Find where the given text appears and provide that cell's center as (x, y) coordinate. 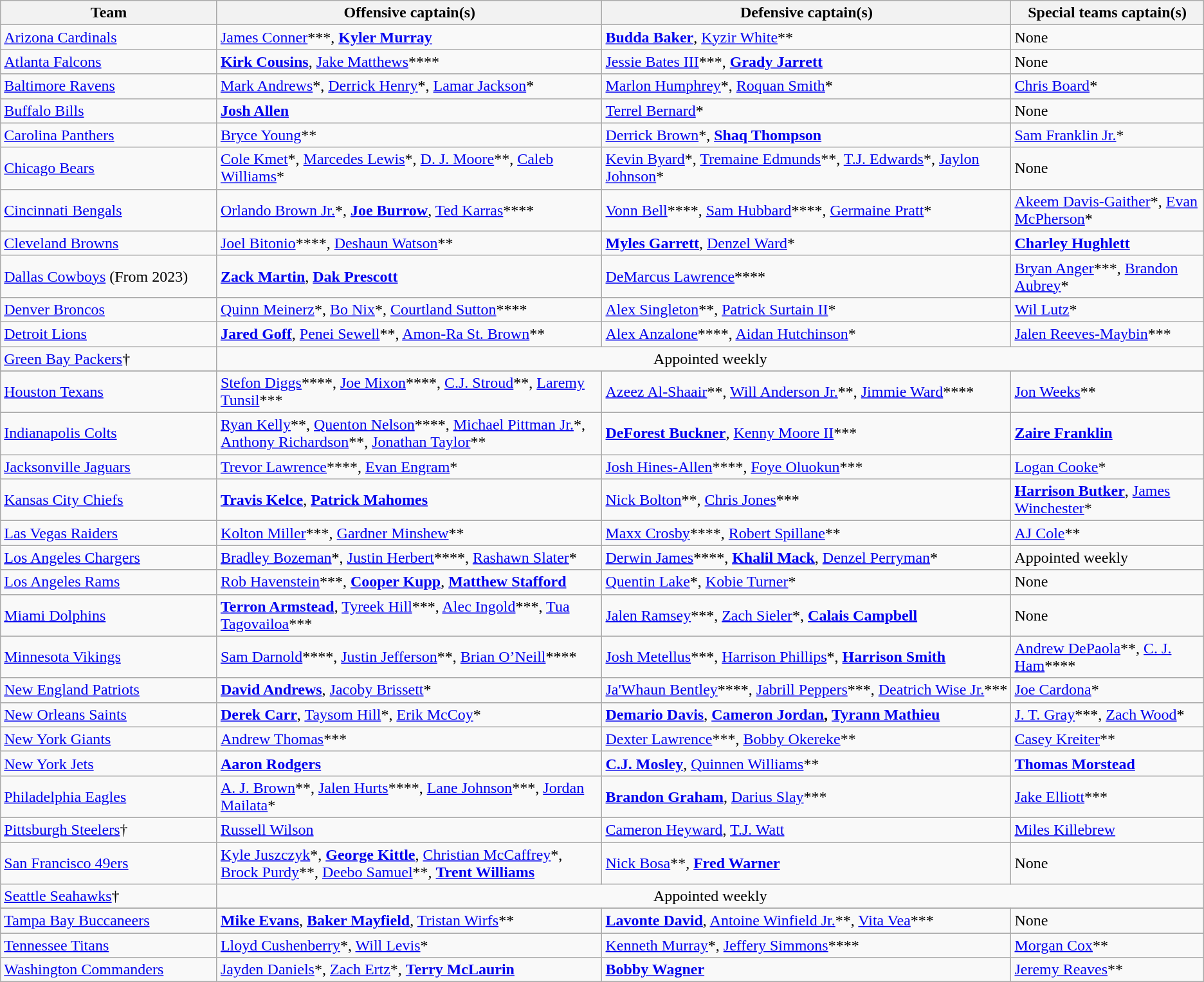
Cleveland Browns (109, 243)
A. J. Brown**, Jalen Hurts****, Lane Johnson***, Jordan Mailata* (409, 796)
Denver Broncos (109, 309)
Nick Bosa**, Fred Warner (807, 863)
Kolton Miller***, Gardner Minshew** (409, 533)
Detroit Lions (109, 334)
Cole Kmet*, Marcedes Lewis*, D. J. Moore**, Caleb Williams* (409, 168)
Trevor Lawrence****, Evan Engram* (409, 467)
Nick Bolton**, Chris Jones*** (807, 500)
Jake Elliott*** (1108, 796)
Cameron Heyward, T.J. Watt (807, 830)
Josh Metellus***, Harrison Phillips*, Harrison Smith (807, 657)
Zack Martin, Dak Prescott (409, 277)
Budda Baker, Kyzir White** (807, 37)
Chris Board* (1108, 86)
New York Giants (109, 739)
Washington Commanders (109, 970)
James Conner***, Kyler Murray (409, 37)
Miami Dolphins (109, 615)
Wil Lutz* (1108, 309)
San Francisco 49ers (109, 863)
Los Angeles Chargers (109, 558)
Bryce Young** (409, 135)
New England Patriots (109, 690)
Team (109, 13)
Indianapolis Colts (109, 433)
Jalen Reeves-Maybin*** (1108, 334)
Brandon Graham, Darius Slay*** (807, 796)
Rob Havenstein***, Cooper Kupp, Matthew Stafford (409, 582)
Arizona Cardinals (109, 37)
David Andrews, Jacoby Brissett* (409, 690)
Travis Kelce, Patrick Mahomes (409, 500)
Russell Wilson (409, 830)
Josh Allen (409, 111)
Quinn Meinerz*, Bo Nix*, Courtland Sutton**** (409, 309)
Minnesota Vikings (109, 657)
Ja'Whaun Bentley****, Jabrill Peppers***, Deatrich Wise Jr.*** (807, 690)
Sam Darnold****, Justin Jefferson**, Brian O’Neill**** (409, 657)
Dallas Cowboys (From 2023) (109, 277)
Mike Evans, Baker Mayfield, Tristan Wirfs** (409, 921)
Green Bay Packers† (109, 358)
Jessie Bates III***, Grady Jarrett (807, 62)
Marlon Humphrey*, Roquan Smith* (807, 86)
Bradley Bozeman*, Justin Herbert****, Rashawn Slater* (409, 558)
Jacksonville Jaguars (109, 467)
Joe Cardona* (1108, 690)
Bryan Anger***, Brandon Aubrey* (1108, 277)
J. T. Gray***, Zach Wood* (1108, 714)
New Orleans Saints (109, 714)
Demario Davis, Cameron Jordan, Tyrann Mathieu (807, 714)
Sam Franklin Jr.* (1108, 135)
Chicago Bears (109, 168)
Kenneth Murray*, Jeffery Simmons**** (807, 945)
Buffalo Bills (109, 111)
Joel Bitonio****, Deshaun Watson** (409, 243)
Tampa Bay Buccaneers (109, 921)
Quentin Lake*, Kobie Turner* (807, 582)
Alex Singleton**, Patrick Surtain II* (807, 309)
Orlando Brown Jr.*, Joe Burrow, Ted Karras**** (409, 210)
Seattle Seahawks† (109, 896)
Cincinnati Bengals (109, 210)
Kyle Juszczyk*, George Kittle, Christian McCaffrey*, Brock Purdy**, Deebo Samuel**, Trent Williams (409, 863)
Lavonte David, Antoine Winfield Jr.**, Vita Vea*** (807, 921)
C.J. Mosley, Quinnen Williams** (807, 763)
Pittsburgh Steelers† (109, 830)
Vonn Bell****, Sam Hubbard****, Germaine Pratt* (807, 210)
Kevin Byard*, Tremaine Edmunds**, T.J. Edwards*, Jaylon Johnson* (807, 168)
Jared Goff, Penei Sewell**, Amon-Ra St. Brown** (409, 334)
Andrew DePaola**, C. J. Ham**** (1108, 657)
Andrew Thomas*** (409, 739)
Special teams captain(s) (1108, 13)
Jayden Daniels*, Zach Ertz*, Terry McLaurin (409, 970)
Aaron Rodgers (409, 763)
Harrison Butker, James Winchester* (1108, 500)
Jon Weeks** (1108, 392)
Morgan Cox** (1108, 945)
Josh Hines-Allen****, Foye Oluokun*** (807, 467)
Los Angeles Rams (109, 582)
Logan Cooke* (1108, 467)
Thomas Morstead (1108, 763)
Philadelphia Eagles (109, 796)
Stefon Diggs****, Joe Mixon****, C.J. Stroud**, Laremy Tunsil*** (409, 392)
Las Vegas Raiders (109, 533)
Azeez Al-Shaair**, Will Anderson Jr.**, Jimmie Ward**** (807, 392)
Maxx Crosby****, Robert Spillane** (807, 533)
Offensive captain(s) (409, 13)
Defensive captain(s) (807, 13)
Atlanta Falcons (109, 62)
DeForest Buckner, Kenny Moore II*** (807, 433)
Tennessee Titans (109, 945)
Akeem Davis-Gaither*, Evan McPherson* (1108, 210)
Jalen Ramsey***, Zach Sieler*, Calais Campbell (807, 615)
Derrick Brown*, Shaq Thompson (807, 135)
New York Jets (109, 763)
Myles Garrett, Denzel Ward* (807, 243)
DeMarcus Lawrence**** (807, 277)
Derwin James****, Khalil Mack, Denzel Perryman* (807, 558)
Terron Armstead, Tyreek Hill***, Alec Ingold***, Tua Tagovailoa*** (409, 615)
Zaire Franklin (1108, 433)
Lloyd Cushenberry*, Will Levis* (409, 945)
AJ Cole** (1108, 533)
Dexter Lawrence***, Bobby Okereke** (807, 739)
Ryan Kelly**, Quenton Nelson****, Michael Pittman Jr.*, Anthony Richardson**, Jonathan Taylor** (409, 433)
Alex Anzalone****, Aidan Hutchinson* (807, 334)
Casey Kreiter** (1108, 739)
Mark Andrews*, Derrick Henry*, Lamar Jackson* (409, 86)
Kirk Cousins, Jake Matthews**** (409, 62)
Miles Killebrew (1108, 830)
Charley Hughlett (1108, 243)
Jeremy Reaves** (1108, 970)
Derek Carr, Taysom Hill*, Erik McCoy* (409, 714)
Baltimore Ravens (109, 86)
Bobby Wagner (807, 970)
Carolina Panthers (109, 135)
Houston Texans (109, 392)
Terrel Bernard* (807, 111)
Kansas City Chiefs (109, 500)
